Pinpoint the cell where the given text exists, returning its (x, y) midpoint coordinate. 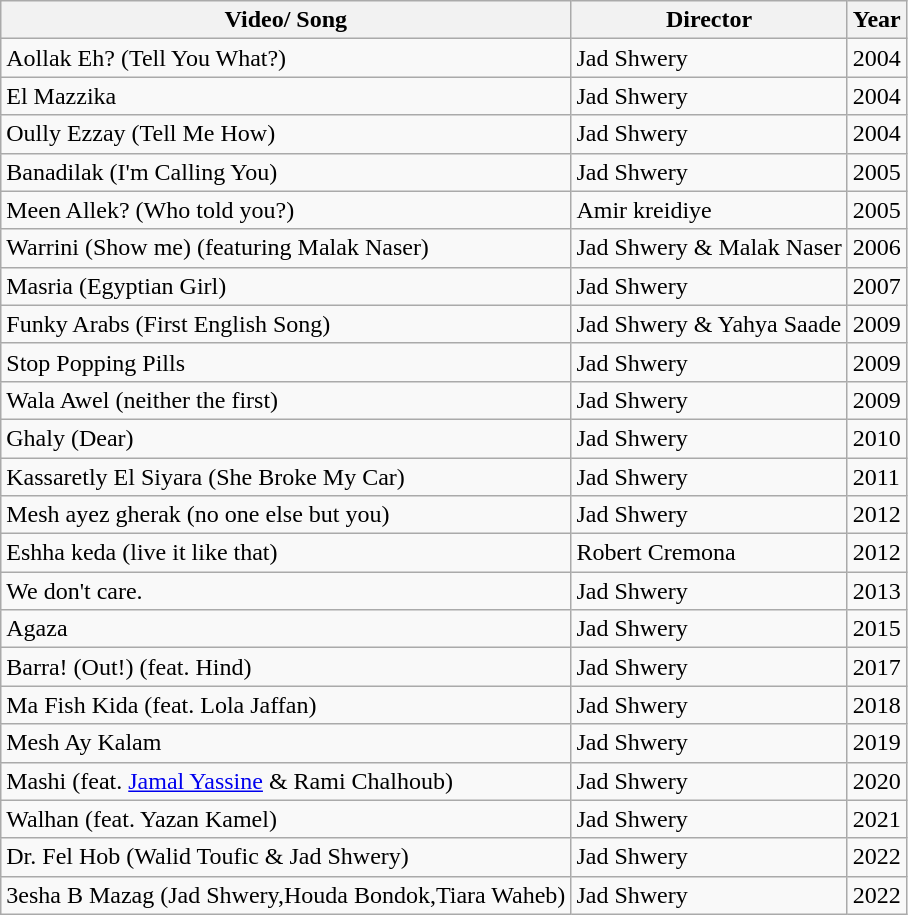
2013 (876, 591)
Funky Arabs (First English Song) (286, 324)
Kassaretly El Siyara (She Broke My Car) (286, 477)
Year (876, 20)
El Mazzika (286, 96)
We don't care. (286, 591)
2021 (876, 819)
2017 (876, 667)
Banadilak (I'm Calling You) (286, 172)
2011 (876, 477)
2010 (876, 438)
Mashi (feat. Jamal Yassine & Rami Chalhoub) (286, 781)
Amir kreidiye (709, 210)
Director (709, 20)
Video/ Song (286, 20)
Agaza (286, 629)
Meen Allek? (Who told you?) (286, 210)
Ma Fish Kida (feat. Lola Jaffan) (286, 705)
Jad Shwery & Malak Naser (709, 248)
2015 (876, 629)
2006 (876, 248)
3esha B Mazag (Jad Shwery,Houda Bondok,Tiara Waheb) (286, 895)
Eshha keda (live it like that) (286, 553)
Mesh ayez gherak (no one else but you) (286, 515)
Robert Cremona (709, 553)
2007 (876, 286)
Ghaly (Dear) (286, 438)
2020 (876, 781)
Warrini (Show me) (featuring Malak Naser) (286, 248)
Dr. Fel Hob (Walid Toufic & Jad Shwery) (286, 857)
Oully Ezzay (Tell Me How) (286, 134)
Aollak Eh? (Tell You What?) (286, 58)
Stop Popping Pills (286, 362)
Barra! (Out!) (feat. Hind) (286, 667)
2019 (876, 743)
2018 (876, 705)
Jad Shwery & Yahya Saade (709, 324)
Masria (Egyptian Girl) (286, 286)
Walhan (feat. Yazan Kamel) (286, 819)
Wala Awel (neither the first) (286, 400)
Mesh Ay Kalam (286, 743)
